Scan for the cell matching the given text and deliver its [X, Y] coordinate at center. 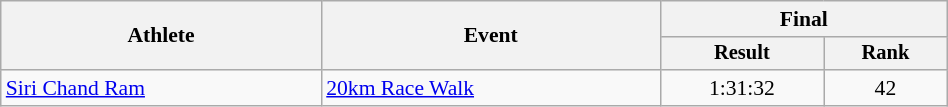
Result [742, 54]
Event [490, 36]
1:31:32 [742, 88]
Athlete [161, 36]
42 [886, 88]
Siri Chand Ram [161, 88]
Final [804, 19]
20km Race Walk [490, 88]
Rank [886, 54]
